Scan for the cell matching the given text and deliver its [X, Y] coordinate at center. 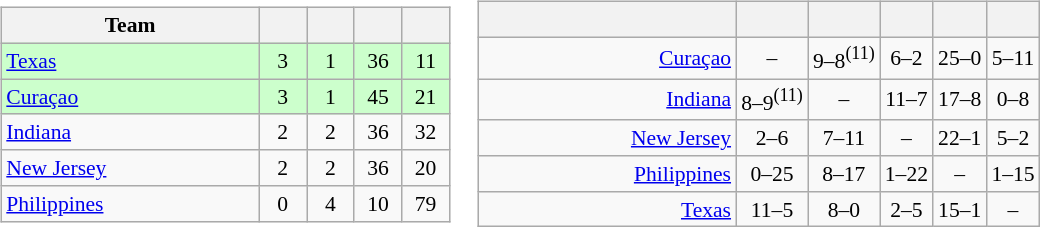
17–8 [960, 100]
2–6 [772, 138]
21 [426, 97]
25–0 [960, 58]
5–2 [1012, 138]
0 [283, 204]
79 [426, 204]
8–0 [844, 209]
11 [426, 61]
Team [130, 26]
4 [330, 204]
9–8(11) [844, 58]
7–11 [844, 138]
5–11 [1012, 58]
15–1 [960, 209]
32 [426, 132]
1–22 [906, 174]
0–25 [772, 174]
11–5 [772, 209]
10 [378, 204]
0–8 [1012, 100]
8–17 [844, 174]
6–2 [906, 58]
2–5 [906, 209]
22–1 [960, 138]
20 [426, 168]
1–15 [1012, 174]
11–7 [906, 100]
8–9(11) [772, 100]
45 [378, 97]
